Return [X, Y] of the center of cell containing provided text 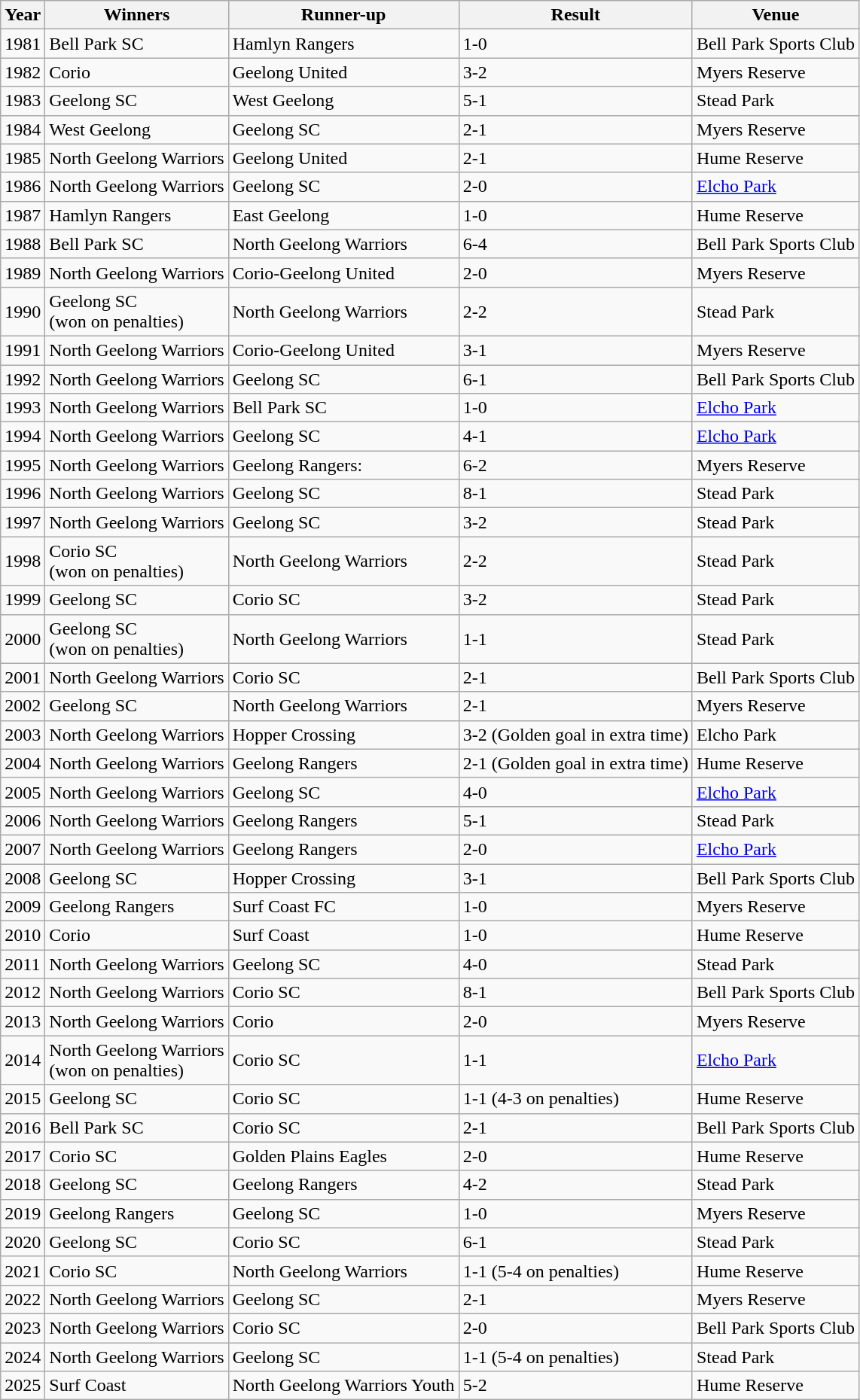
North Geelong Warriors Youth [343, 1386]
2022 [23, 1299]
Year [23, 15]
1-1 (4-3 on penalties) [575, 1099]
2010 [23, 936]
East Geelong [343, 215]
1993 [23, 408]
1990 [23, 312]
2008 [23, 878]
4-1 [575, 437]
Venue [776, 15]
2013 [23, 1021]
1996 [23, 494]
1988 [23, 244]
2015 [23, 1099]
2007 [23, 849]
1991 [23, 350]
1995 [23, 465]
2000 [23, 638]
Geelong Rangers: [343, 465]
1997 [23, 522]
2012 [23, 993]
1986 [23, 187]
Surf Coast FC [343, 907]
2016 [23, 1128]
1999 [23, 600]
1985 [23, 158]
2023 [23, 1328]
1998 [23, 562]
1983 [23, 101]
2003 [23, 735]
1992 [23, 379]
4-2 [575, 1185]
2011 [23, 964]
2004 [23, 763]
2-1 (Golden goal in extra time) [575, 763]
Result [575, 15]
2024 [23, 1357]
2025 [23, 1386]
6-4 [575, 244]
2014 [23, 1060]
1982 [23, 72]
2006 [23, 820]
Golden Plains Eagles [343, 1156]
3-2 (Golden goal in extra time) [575, 735]
Winners [137, 15]
2009 [23, 907]
2001 [23, 677]
2019 [23, 1213]
2021 [23, 1271]
Corio SC(won on penalties) [137, 562]
2005 [23, 792]
2020 [23, 1242]
1994 [23, 437]
1989 [23, 272]
North Geelong Warriors(won on penalties) [137, 1060]
6-2 [575, 465]
2002 [23, 706]
2018 [23, 1185]
5-2 [575, 1386]
1984 [23, 129]
1981 [23, 44]
2017 [23, 1156]
1987 [23, 215]
Runner-up [343, 15]
